From the cell containing the given text, extract its center point as (x, y) coordinate. 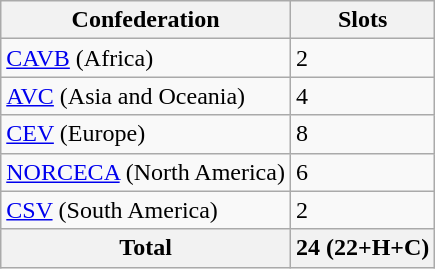
Confederation (146, 20)
CAVB (Africa) (146, 58)
AVC (Asia and Oceania) (146, 96)
6 (362, 172)
4 (362, 96)
CEV (Europe) (146, 134)
8 (362, 134)
CSV (South America) (146, 210)
24 (22+H+C) (362, 248)
Total (146, 248)
Slots (362, 20)
NORCECA (North America) (146, 172)
